Find where the given text appears and provide that cell's center as [x, y] coordinate. 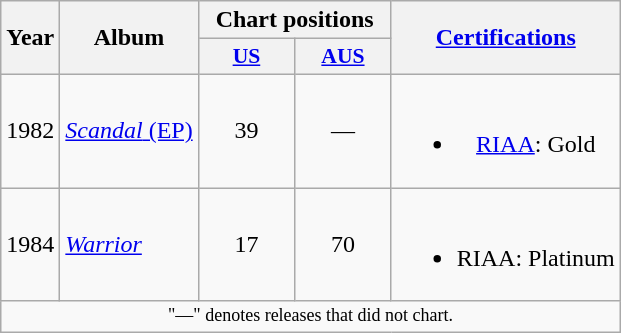
39 [246, 130]
Warrior [129, 244]
17 [246, 244]
Year [30, 38]
RIAA: Gold [506, 130]
Album [129, 38]
1984 [30, 244]
Scandal (EP) [129, 130]
Chart positions [294, 20]
AUS [344, 57]
— [344, 130]
RIAA: Platinum [506, 244]
Certifications [506, 38]
70 [344, 244]
"—" denotes releases that did not chart. [311, 316]
US [246, 57]
1982 [30, 130]
